Return the (X, Y) coordinate for the center point of the cell that contains the specified text.  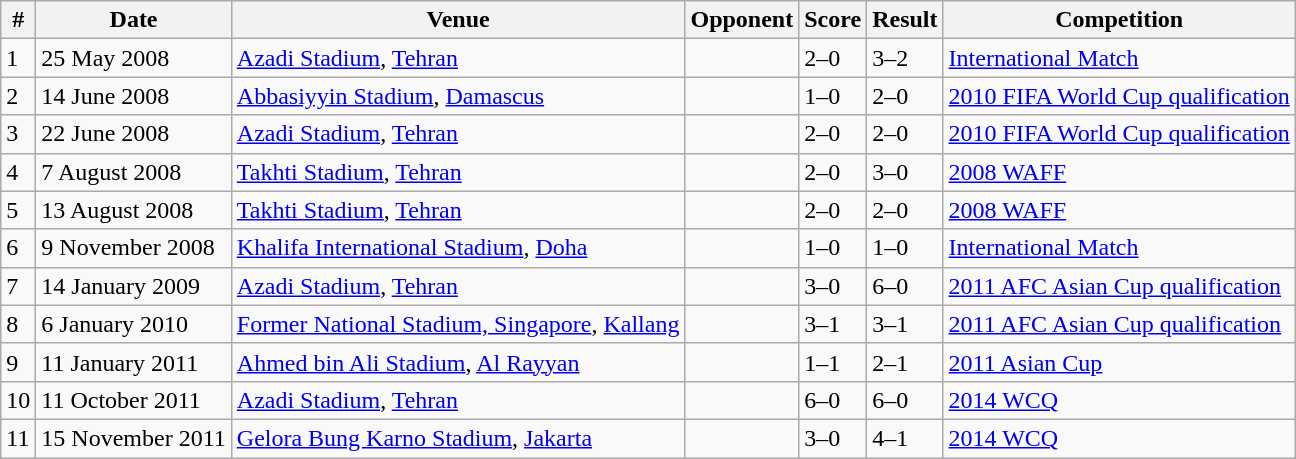
2 (18, 96)
4 (18, 172)
13 August 2008 (134, 210)
4–1 (905, 438)
9 November 2008 (134, 248)
5 (18, 210)
15 November 2011 (134, 438)
11 January 2011 (134, 362)
Competition (1119, 20)
25 May 2008 (134, 58)
Khalifa International Stadium, Doha (458, 248)
7 August 2008 (134, 172)
3–2 (905, 58)
1–1 (833, 362)
Result (905, 20)
Ahmed bin Ali Stadium, Al Rayyan (458, 362)
22 June 2008 (134, 134)
14 January 2009 (134, 286)
7 (18, 286)
8 (18, 324)
9 (18, 362)
Venue (458, 20)
2–1 (905, 362)
10 (18, 400)
# (18, 20)
Opponent (742, 20)
Former National Stadium, Singapore, Kallang (458, 324)
Gelora Bung Karno Stadium, Jakarta (458, 438)
2011 Asian Cup (1119, 362)
Score (833, 20)
6 January 2010 (134, 324)
Date (134, 20)
Abbasiyyin Stadium, Damascus (458, 96)
3 (18, 134)
1 (18, 58)
6 (18, 248)
11 (18, 438)
14 June 2008 (134, 96)
11 October 2011 (134, 400)
